From the cell containing the given text, extract its center point as (x, y) coordinate. 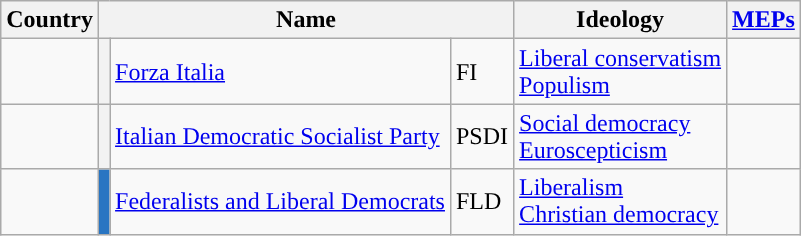
MEPs (764, 20)
Country (50, 20)
PSDI (482, 136)
Forza Italia (280, 72)
Ideology (620, 20)
Liberal conservatismPopulism (620, 72)
Federalists and Liberal Democrats (280, 202)
Name (306, 20)
Social democracyEuroscepticism (620, 136)
LiberalismChristian democracy (620, 202)
FI (482, 72)
Italian Democratic Socialist Party (280, 136)
FLD (482, 202)
